For the text-containing cell, return its midpoint in [x, y] coordinate format. 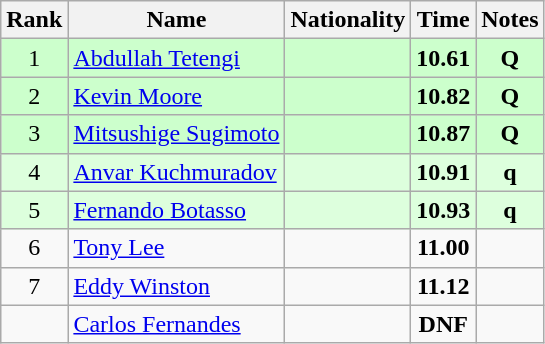
Rank [34, 20]
Tony Lee [176, 248]
Name [176, 20]
10.82 [444, 96]
5 [34, 210]
10.93 [444, 210]
11.12 [444, 286]
10.61 [444, 58]
Kevin Moore [176, 96]
10.87 [444, 134]
Carlos Fernandes [176, 324]
3 [34, 134]
6 [34, 248]
Time [444, 20]
2 [34, 96]
1 [34, 58]
Fernando Botasso [176, 210]
DNF [444, 324]
Abdullah Tetengi [176, 58]
Mitsushige Sugimoto [176, 134]
10.91 [444, 172]
Nationality [348, 20]
Eddy Winston [176, 286]
Anvar Kuchmuradov [176, 172]
Notes [510, 20]
11.00 [444, 248]
7 [34, 286]
4 [34, 172]
